For the text-containing cell, return its midpoint in (X, Y) coordinate format. 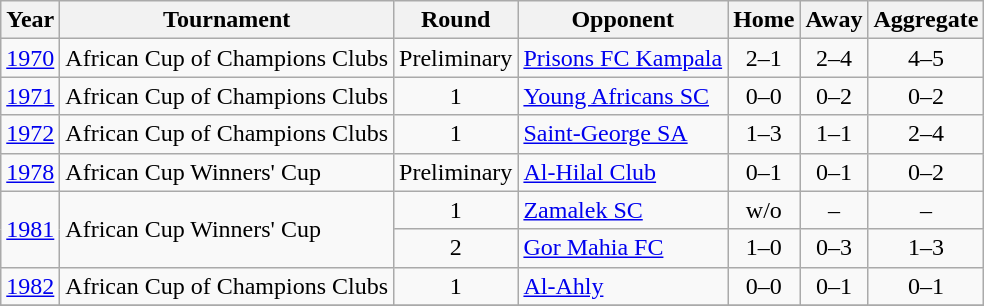
1981 (30, 229)
Young Africans SC (623, 96)
Away (834, 20)
1–1 (834, 134)
1970 (30, 58)
2 (456, 248)
1972 (30, 134)
4–5 (926, 58)
Zamalek SC (623, 210)
1978 (30, 172)
Aggregate (926, 20)
1982 (30, 286)
0–3 (834, 248)
Home (764, 20)
Saint-George SA (623, 134)
Gor Mahia FC (623, 248)
Al-Hilal Club (623, 172)
Year (30, 20)
Al-Ahly (623, 286)
Tournament (227, 20)
1–0 (764, 248)
Prisons FC Kampala (623, 58)
w/o (764, 210)
2–1 (764, 58)
Opponent (623, 20)
Round (456, 20)
1971 (30, 96)
